Identify which cell holds the provided text, then report its [X, Y] central coordinate. 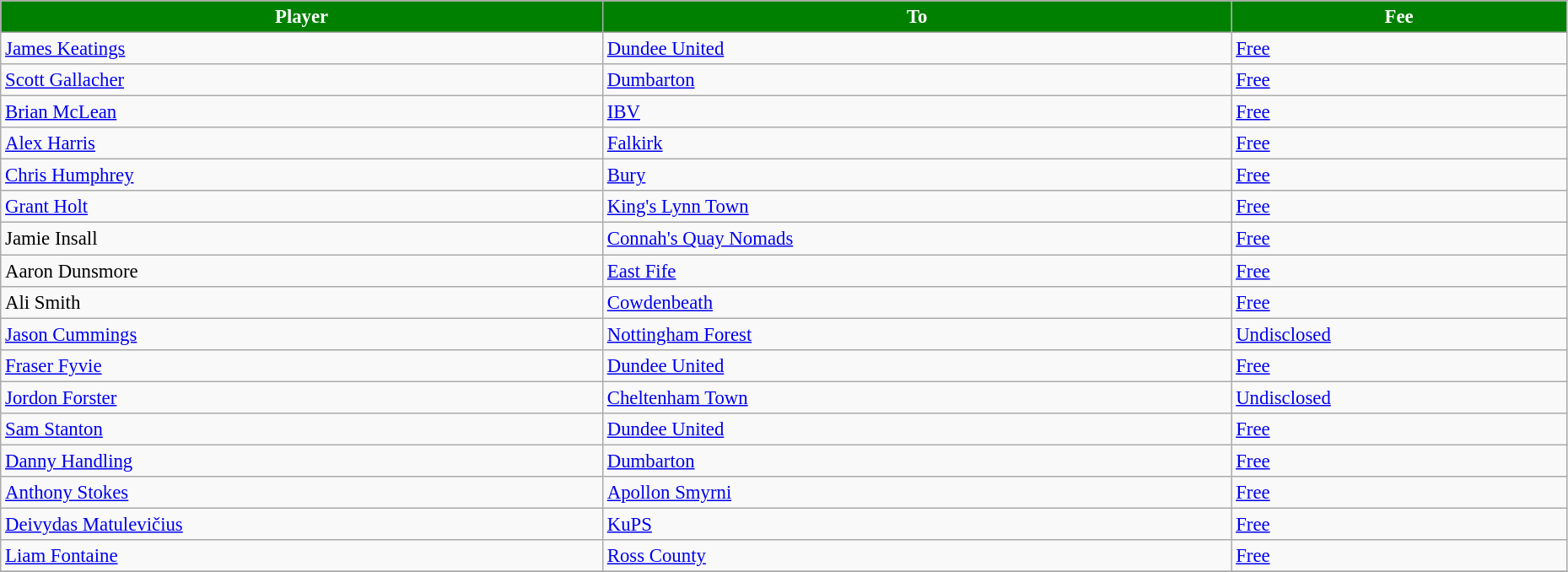
Deivydas Matulevičius [302, 524]
Grant Holt [302, 207]
Ross County [916, 556]
Falkirk [916, 143]
Player [302, 17]
Chris Humphrey [302, 175]
Nottingham Forest [916, 334]
Ali Smith [302, 302]
Jamie Insall [302, 239]
Liam Fontaine [302, 556]
East Fife [916, 271]
Alex Harris [302, 143]
Jason Cummings [302, 334]
Connah's Quay Nomads [916, 239]
Jordon Forster [302, 397]
IBV [916, 112]
To [916, 17]
Cheltenham Town [916, 397]
Anthony Stokes [302, 493]
Sam Stanton [302, 429]
Fraser Fyvie [302, 365]
Fee [1398, 17]
Cowdenbeath [916, 302]
Aaron Dunsmore [302, 271]
Scott Gallacher [302, 80]
King's Lynn Town [916, 207]
KuPS [916, 524]
Danny Handling [302, 461]
Apollon Smyrni [916, 493]
Bury [916, 175]
James Keatings [302, 49]
Brian McLean [302, 112]
